Determine the [X, Y] coordinate at the center of the cell enclosing the given text.  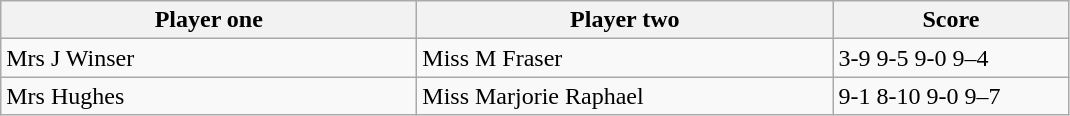
3-9 9-5 9-0 9–4 [951, 58]
Mrs Hughes [209, 96]
9-1 8-10 9-0 9–7 [951, 96]
Mrs J Winser [209, 58]
Miss Marjorie Raphael [625, 96]
Miss M Fraser [625, 58]
Score [951, 20]
Player one [209, 20]
Player two [625, 20]
